Detect which cell encompasses the target text, then output its (x, y) center coordinate. 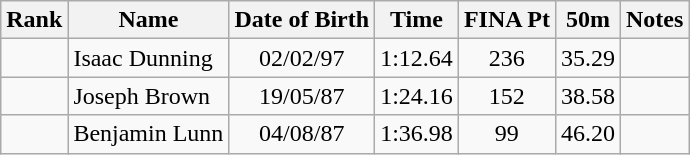
1:12.64 (417, 58)
Date of Birth (302, 20)
1:36.98 (417, 134)
99 (506, 134)
50m (588, 20)
19/05/87 (302, 96)
236 (506, 58)
FINA Pt (506, 20)
Notes (654, 20)
35.29 (588, 58)
46.20 (588, 134)
Rank (34, 20)
152 (506, 96)
1:24.16 (417, 96)
Joseph Brown (148, 96)
Time (417, 20)
Name (148, 20)
02/02/97 (302, 58)
Benjamin Lunn (148, 134)
04/08/87 (302, 134)
38.58 (588, 96)
Isaac Dunning (148, 58)
